Return the [X, Y] coordinate for the center point of the cell that contains the specified text.  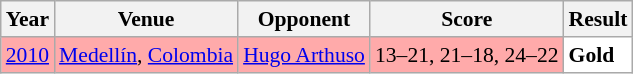
Score [467, 19]
13–21, 21–18, 24–22 [467, 55]
Year [28, 19]
Opponent [304, 19]
Result [598, 19]
Hugo Arthuso [304, 55]
Venue [146, 19]
Gold [598, 55]
Medellín, Colombia [146, 55]
2010 [28, 55]
